From the cell containing the given text, extract its center point as [X, Y] coordinate. 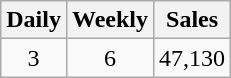
47,130 [192, 58]
Weekly [110, 20]
Daily [34, 20]
6 [110, 58]
3 [34, 58]
Sales [192, 20]
